Identify which cell holds the provided text, then report its [X, Y] central coordinate. 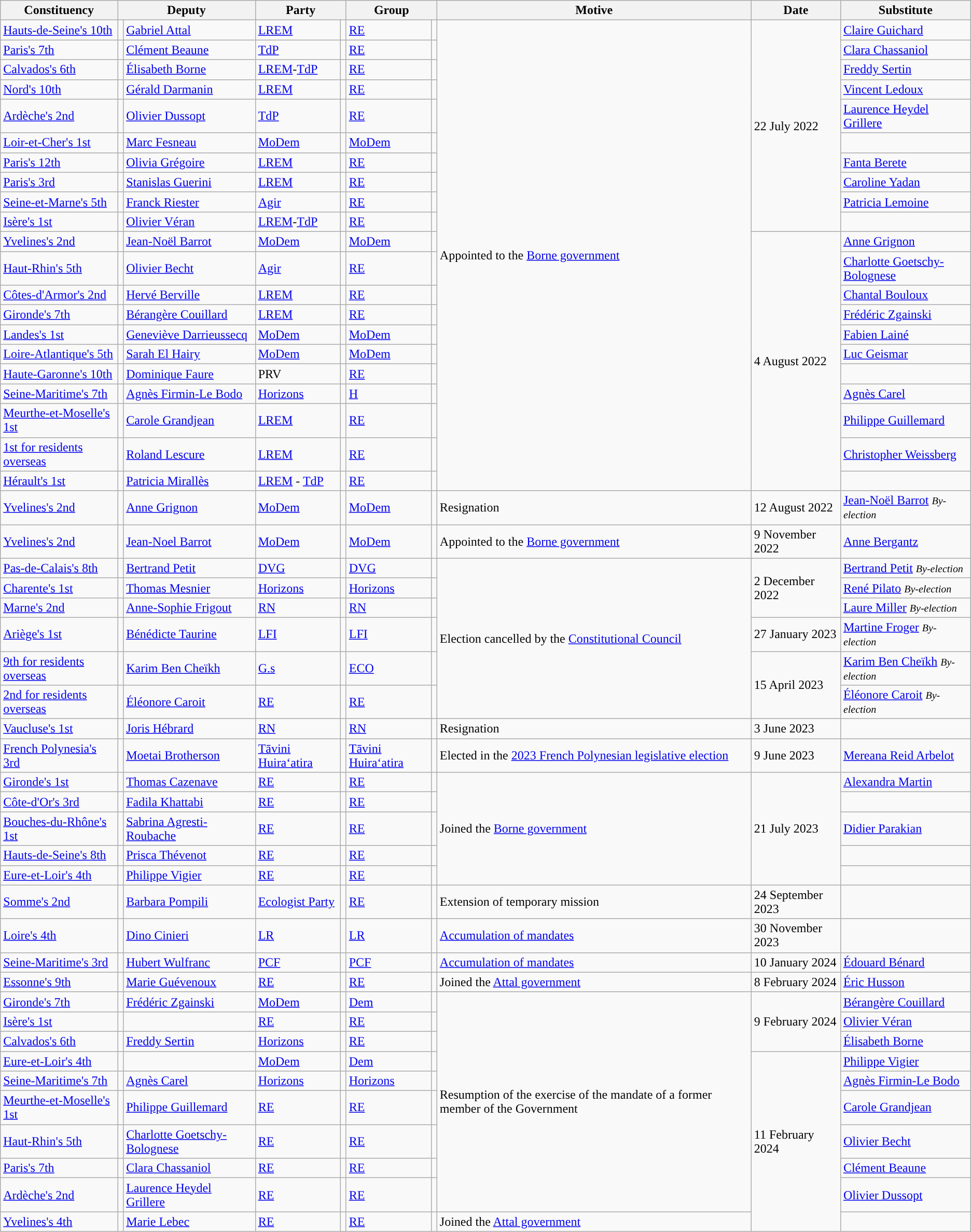
30 November 2023 [796, 936]
Marie Guévenoux [189, 982]
3 June 2023 [796, 729]
Ariège's 1st [59, 634]
Deputy [187, 10]
Franck Riester [189, 202]
Thomas Cazenave [189, 782]
9 February 2024 [796, 1021]
Haute-Garonne's 10th [59, 374]
Côte-d'Or's 3rd [59, 802]
Luc Geismar [906, 354]
G.s [298, 668]
Geneviève Darrieussecq [189, 335]
Gérald Darmanin [189, 89]
Group [391, 10]
2 December 2022 [796, 588]
Gabriel Attal [189, 30]
Somme's 2nd [59, 902]
Essonne's 9th [59, 982]
Mereana Reid Arbelot [906, 755]
2nd for residents overseas [59, 702]
21 July 2023 [796, 829]
11 February 2024 [796, 1141]
9th for residents overseas [59, 668]
Hauts-de-Seine's 8th [59, 855]
Patricia Lemoine [906, 202]
22 July 2022 [796, 126]
Election cancelled by the Constitutional Council [594, 638]
Karim Ben Cheïkh [189, 668]
René Pilato By-election [906, 588]
Loir-et-Cher's 1st [59, 143]
Éléonore Caroit By-election [906, 702]
Marc Fesneau [189, 143]
PRV [298, 374]
Prisca Thévenot [189, 855]
Stanislas Guerini [189, 182]
Motive [594, 10]
Roland Lescure [189, 454]
Gironde's 1st [59, 782]
Hérault's 1st [59, 481]
Joined the Borne government [594, 829]
ECO [389, 668]
Bertrand Petit By-election [906, 568]
Hubert Wulfranc [189, 962]
1st for residents overseas [59, 454]
Côtes-d'Armor's 2nd [59, 295]
15 April 2023 [796, 685]
Christopher Weissberg [906, 454]
Bénédicte Taurine [189, 634]
Elected in the 2023 French Polynesian legislative election [594, 755]
Marne's 2nd [59, 607]
9 November 2022 [796, 542]
Pas-de-Calais's 8th [59, 568]
Laure Miller By-election [906, 607]
Chantal Bouloux [906, 295]
Jean-Noël Barrot By-election [906, 507]
Fadila Khattabi [189, 802]
Paris's 3rd [59, 182]
Paris's 12th [59, 162]
Bertrand Petit [189, 568]
Landes's 1st [59, 335]
Dominique Faure [189, 374]
Substitute [906, 10]
Sabrina Agresti-Roubache [189, 829]
Seine-Maritime's 3rd [59, 962]
4 August 2022 [796, 361]
Édouard Bénard [906, 962]
Anne-Sophie Frigout [189, 607]
Caroline Yadan [906, 182]
H [389, 394]
Party [301, 10]
Dino Cinieri [189, 936]
Fabien Lainé [906, 335]
Claire Guichard [906, 30]
Alexandra Martin [906, 782]
Hauts-de-Seine's 10th [59, 30]
10 January 2024 [796, 962]
Yvelines's 4th [59, 1222]
Jean-Noel Barrot [189, 542]
Fanta Berete [906, 162]
8 February 2024 [796, 982]
Anne Bergantz [906, 542]
Seine-et-Marne's 5th [59, 202]
LREM - TdP [298, 481]
Didier Parakian [906, 829]
Patricia Mirallès [189, 481]
Vaucluse's 1st [59, 729]
Moetai Brotherson [189, 755]
27 January 2023 [796, 634]
9 June 2023 [796, 755]
Loire's 4th [59, 936]
Jean-Noël Barrot [189, 241]
Ecologist Party [298, 902]
Charente's 1st [59, 588]
Joris Hébrard [189, 729]
Karim Ben Cheïkh By-election [906, 668]
Date [796, 10]
Éléonore Caroit [189, 702]
Marie Lebec [189, 1222]
Resumption of the exercise of the mandate of a former member of the Government [594, 1102]
Thomas Mesnier [189, 588]
Bouches-du-Rhône's 1st [59, 829]
Martine Froger By-election [906, 634]
12 August 2022 [796, 507]
Nord's 10th [59, 89]
Olivia Grégoire [189, 162]
24 September 2023 [796, 902]
Sarah El Hairy [189, 354]
Éric Husson [906, 982]
Extension of temporary mission [594, 902]
Loire-Atlantique's 5th [59, 354]
Vincent Ledoux [906, 89]
Barbara Pompili [189, 902]
Hervé Berville [189, 295]
French Polynesia's 3rd [59, 755]
Constituency [59, 10]
